Find where the given text appears and provide that cell's center as (X, Y) coordinate. 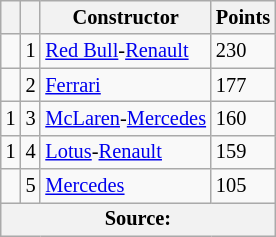
230 (243, 51)
3 (31, 118)
4 (31, 152)
177 (243, 85)
105 (243, 186)
2 (31, 85)
Lotus-Renault (125, 152)
Constructor (125, 17)
159 (243, 152)
5 (31, 186)
McLaren-Mercedes (125, 118)
Points (243, 17)
Red Bull-Renault (125, 51)
Source: (138, 219)
Mercedes (125, 186)
Ferrari (125, 85)
160 (243, 118)
